Pinpoint the cell where the given text exists, returning its [x, y] midpoint coordinate. 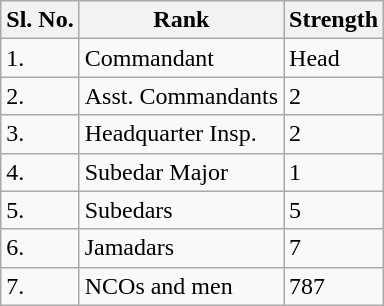
5 [334, 210]
Strength [334, 20]
1 [334, 172]
5. [40, 210]
3. [40, 134]
Subedar Major [181, 172]
4. [40, 172]
Asst. Commandants [181, 96]
Jamadars [181, 248]
Sl. No. [40, 20]
787 [334, 286]
7 [334, 248]
Rank [181, 20]
2. [40, 96]
NCOs and men [181, 286]
6. [40, 248]
1. [40, 58]
Subedars [181, 210]
7. [40, 286]
Head [334, 58]
Headquarter Insp. [181, 134]
Commandant [181, 58]
